Pinpoint the cell where the given text exists, returning its (x, y) midpoint coordinate. 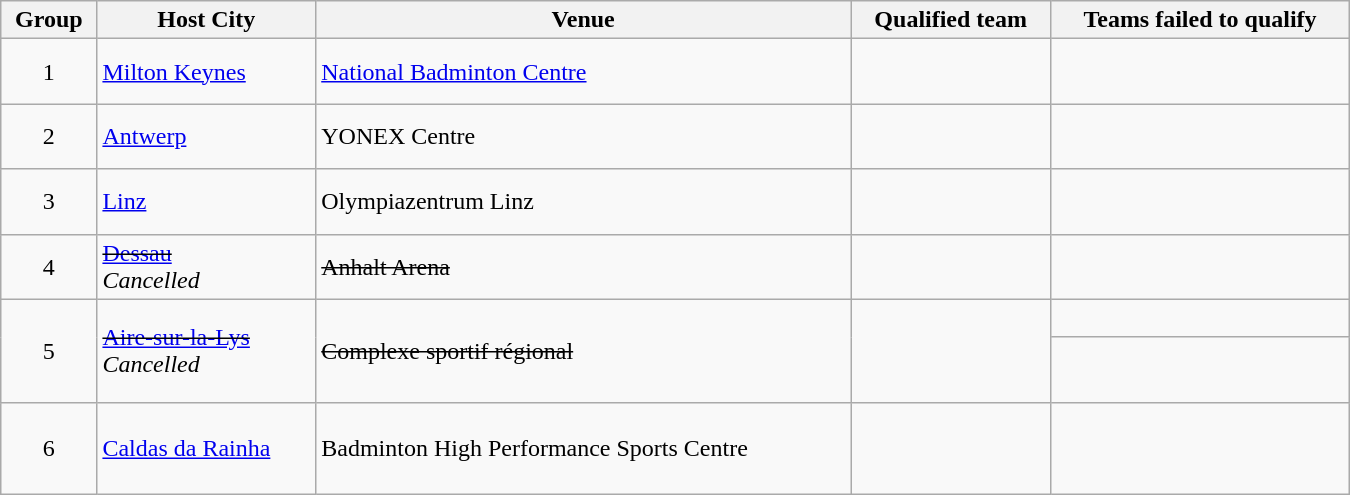
Aire-sur-la-LysCancelled (206, 350)
Venue (584, 20)
2 (49, 136)
Badminton High Performance Sports Centre (584, 448)
DessauCancelled (206, 266)
Caldas da Rainha (206, 448)
YONEX Centre (584, 136)
Antwerp (206, 136)
Milton Keynes (206, 72)
Complexe sportif régional (584, 350)
Host City (206, 20)
Anhalt Arena (584, 266)
Olympiazentrum Linz (584, 202)
Teams failed to qualify (1200, 20)
National Badminton Centre (584, 72)
Linz (206, 202)
Qualified team (951, 20)
6 (49, 448)
5 (49, 350)
4 (49, 266)
3 (49, 202)
Group (49, 20)
1 (49, 72)
